Find where the given text appears and provide that cell's center as (x, y) coordinate. 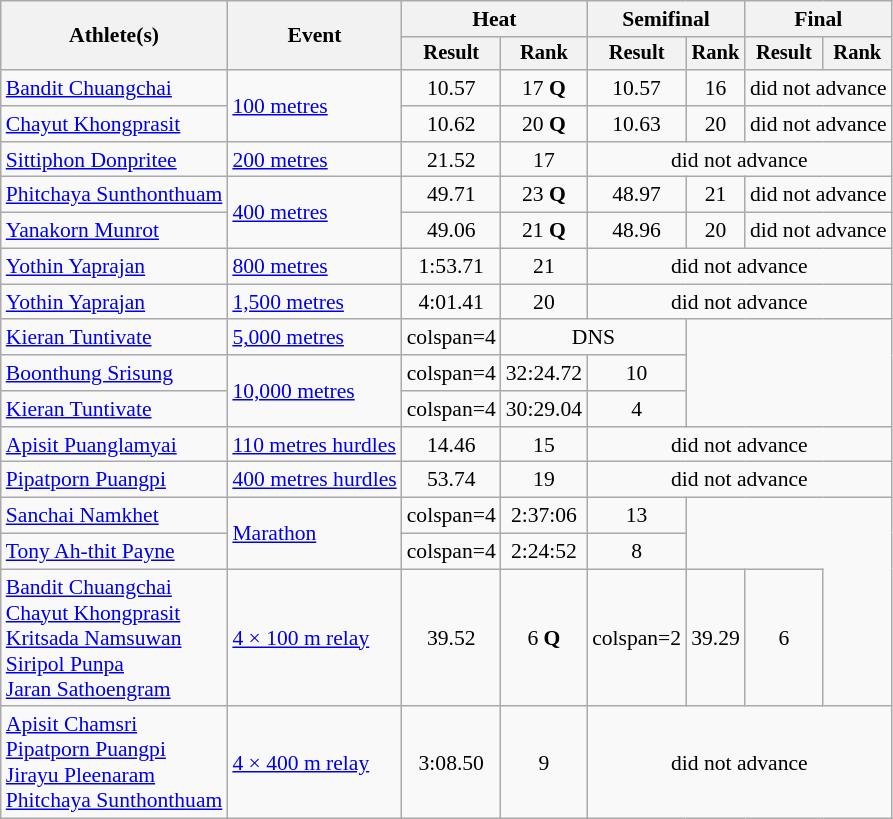
39.29 (716, 638)
8 (636, 552)
9 (544, 763)
DNS (594, 338)
17 Q (544, 88)
Boonthung Srisung (114, 373)
17 (544, 160)
Bandit Chuangchai (114, 88)
Final (818, 19)
800 metres (314, 267)
21 Q (544, 231)
14.46 (452, 445)
Sanchai Namkhet (114, 516)
Bandit ChuangchaiChayut KhongprasitKritsada NamsuwanSiripol PunpaJaran Sathoengram (114, 638)
Tony Ah-thit Payne (114, 552)
6 Q (544, 638)
10.62 (452, 124)
53.74 (452, 480)
4 × 400 m relay (314, 763)
colspan=2 (636, 638)
21.52 (452, 160)
2:37:06 (544, 516)
39.52 (452, 638)
400 metres (314, 212)
19 (544, 480)
5,000 metres (314, 338)
Apisit Puanglamyai (114, 445)
Apisit ChamsriPipatporn PuangpiJirayu PleenaramPhitchaya Sunthonthuam (114, 763)
32:24.72 (544, 373)
49.06 (452, 231)
49.71 (452, 195)
48.96 (636, 231)
6 (784, 638)
Heat (494, 19)
Phitchaya Sunthonthuam (114, 195)
4 × 100 m relay (314, 638)
Athlete(s) (114, 36)
Event (314, 36)
1,500 metres (314, 302)
10,000 metres (314, 390)
1:53.71 (452, 267)
100 metres (314, 106)
20 Q (544, 124)
Marathon (314, 534)
Semifinal (666, 19)
10 (636, 373)
4 (636, 409)
15 (544, 445)
48.97 (636, 195)
2:24:52 (544, 552)
3:08.50 (452, 763)
Chayut Khongprasit (114, 124)
Pipatporn Puangpi (114, 480)
30:29.04 (544, 409)
23 Q (544, 195)
4:01.41 (452, 302)
16 (716, 88)
13 (636, 516)
10.63 (636, 124)
200 metres (314, 160)
400 metres hurdles (314, 480)
Yanakorn Munrot (114, 231)
Sittiphon Donpritee (114, 160)
110 metres hurdles (314, 445)
